Locate the cell with the specified text and output its [X, Y] center coordinate. 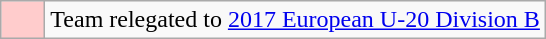
Team relegated to 2017 European U-20 Division B [296, 20]
